Find where the given text appears and provide that cell's center as (x, y) coordinate. 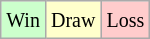
Loss (126, 20)
Draw (72, 20)
Win (24, 20)
